For the text-containing cell, return its midpoint in (X, Y) coordinate format. 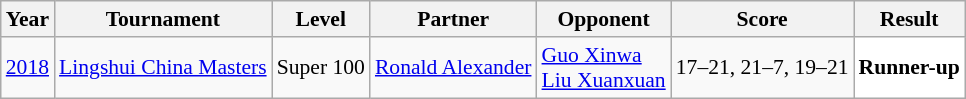
17–21, 21–7, 19–21 (762, 68)
Lingshui China Masters (163, 68)
Guo Xinwa Liu Xuanxuan (604, 68)
Super 100 (321, 68)
Partner (454, 19)
Level (321, 19)
Year (28, 19)
Result (910, 19)
Opponent (604, 19)
Tournament (163, 19)
Score (762, 19)
Ronald Alexander (454, 68)
2018 (28, 68)
Runner-up (910, 68)
